Scan for the cell matching the given text and deliver its (X, Y) coordinate at center. 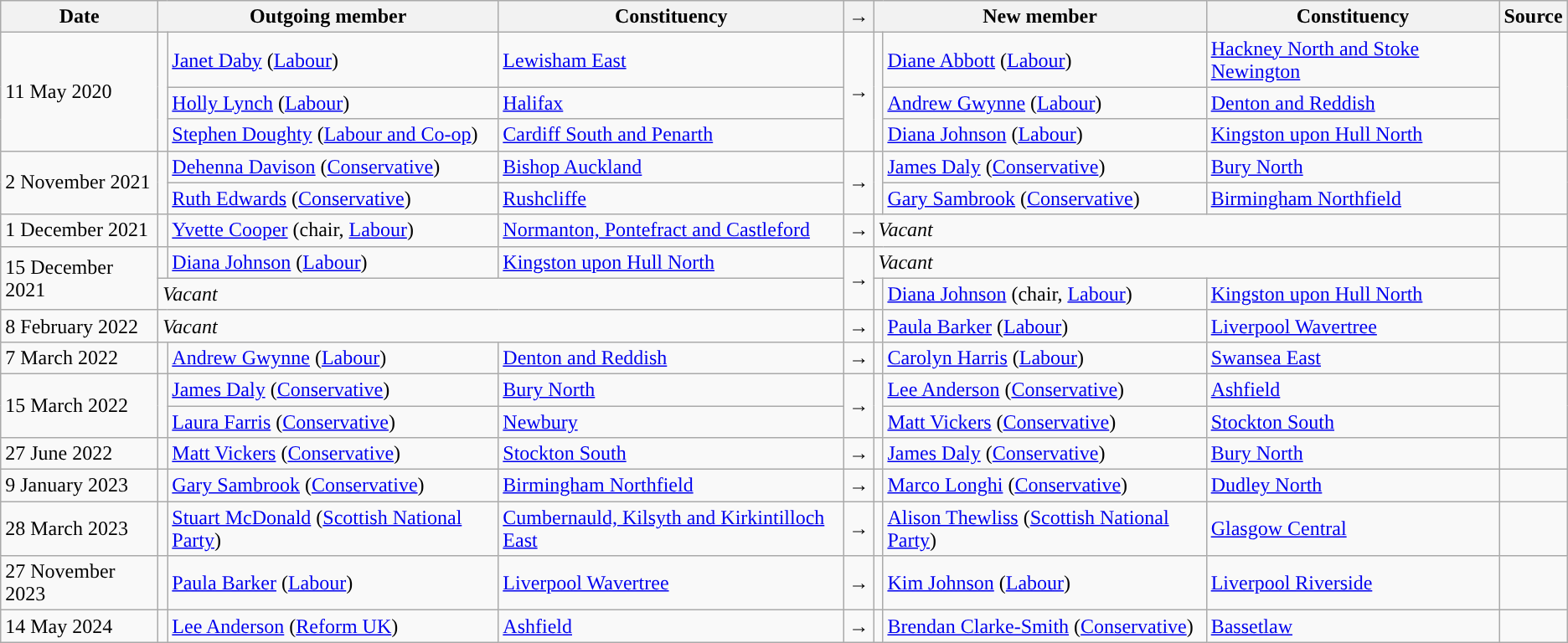
Cumbernauld, Kilsyth and Kirkintilloch East (672, 529)
Lee Anderson (Reform UK) (333, 626)
Rushcliffe (672, 198)
Marco Longhi (Conservative) (1044, 486)
15 December 2021 (80, 278)
Bishop Auckland (672, 167)
Stuart McDonald (Scottish National Party) (333, 529)
Diane Abbott (Labour) (1044, 60)
7 March 2022 (80, 358)
2 November 2021 (80, 183)
Bassetlaw (1353, 626)
15 March 2022 (80, 405)
Outgoing member (328, 17)
Janet Daby (Labour) (333, 60)
Laura Farris (Conservative) (333, 421)
Yvette Cooper (chair, Labour) (333, 230)
9 January 2023 (80, 486)
Carolyn Harris (Labour) (1044, 358)
Alison Thewliss (Scottish National Party) (1044, 529)
New member (1040, 17)
Glasgow Central (1353, 529)
Dudley North (1353, 486)
Normanton, Pontefract and Castleford (672, 230)
Newbury (672, 421)
Hackney North and Stoke Newington (1353, 60)
Stephen Doughty (Labour and Co-op) (333, 135)
27 June 2022 (80, 454)
Source (1533, 17)
27 November 2023 (80, 583)
8 February 2022 (80, 326)
Diana Johnson (chair, Labour) (1044, 294)
Liverpool Riverside (1353, 583)
Cardiff South and Penarth (672, 135)
Dehenna Davison (Conservative) (333, 167)
11 May 2020 (80, 92)
Lee Anderson (Conservative) (1044, 389)
Ruth Edwards (Conservative) (333, 198)
Lewisham East (672, 60)
Halifax (672, 103)
Date (80, 17)
Swansea East (1353, 358)
1 December 2021 (80, 230)
Kim Johnson (Labour) (1044, 583)
Brendan Clarke-Smith (Conservative) (1044, 626)
14 May 2024 (80, 626)
Holly Lynch (Labour) (333, 103)
28 March 2023 (80, 529)
